Capture the cell that displays the provided text and extract its [x, y] central coordinate. 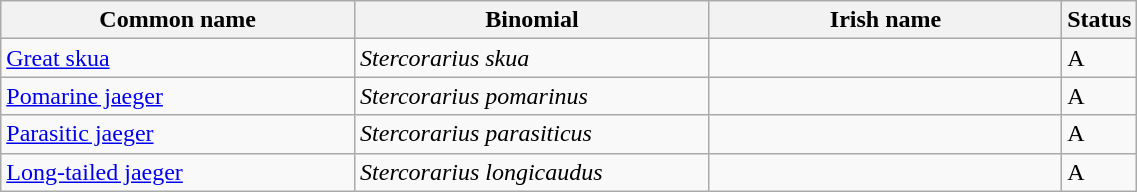
Parasitic jaeger [178, 134]
Pomarine jaeger [178, 96]
Stercorarius skua [532, 58]
Long-tailed jaeger [178, 172]
Great skua [178, 58]
Stercorarius parasiticus [532, 134]
Common name [178, 20]
Status [1100, 20]
Stercorarius pomarinus [532, 96]
Stercorarius longicaudus [532, 172]
Irish name [885, 20]
Binomial [532, 20]
